For the text-containing cell, return its midpoint in (x, y) coordinate format. 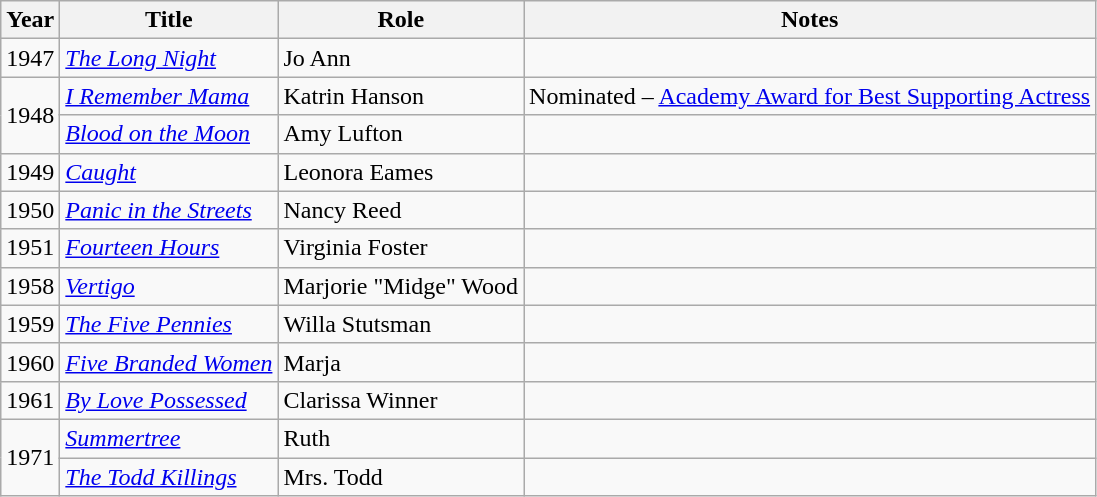
Caught (169, 172)
Virginia Foster (401, 248)
1961 (30, 400)
Willa Stutsman (401, 324)
Year (30, 20)
1960 (30, 362)
1949 (30, 172)
Role (401, 20)
Notes (810, 20)
Five Branded Women (169, 362)
Mrs. Todd (401, 477)
Amy Lufton (401, 134)
Panic in the Streets (169, 210)
1971 (30, 457)
Blood on the Moon (169, 134)
Katrin Hanson (401, 96)
Nancy Reed (401, 210)
1948 (30, 115)
1947 (30, 58)
Marjorie "Midge" Wood (401, 286)
Summertree (169, 438)
Marja (401, 362)
Ruth (401, 438)
Fourteen Hours (169, 248)
Leonora Eames (401, 172)
I Remember Mama (169, 96)
The Long Night (169, 58)
1959 (30, 324)
By Love Possessed (169, 400)
Vertigo (169, 286)
1958 (30, 286)
1951 (30, 248)
The Five Pennies (169, 324)
Clarissa Winner (401, 400)
Title (169, 20)
Nominated – Academy Award for Best Supporting Actress (810, 96)
1950 (30, 210)
The Todd Killings (169, 477)
Jo Ann (401, 58)
